Return the [x, y] coordinate for the center point of the cell that contains the specified text.  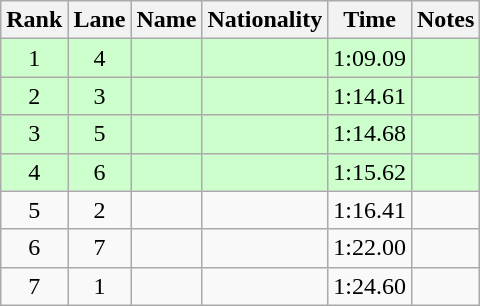
1:14.68 [370, 134]
1:15.62 [370, 172]
Time [370, 20]
1:16.41 [370, 210]
1:22.00 [370, 248]
1:24.60 [370, 286]
1:14.61 [370, 96]
Name [166, 20]
Nationality [265, 20]
1:09.09 [370, 58]
Notes [445, 20]
Rank [34, 20]
Lane [100, 20]
